For the text-containing cell, return its midpoint in (X, Y) coordinate format. 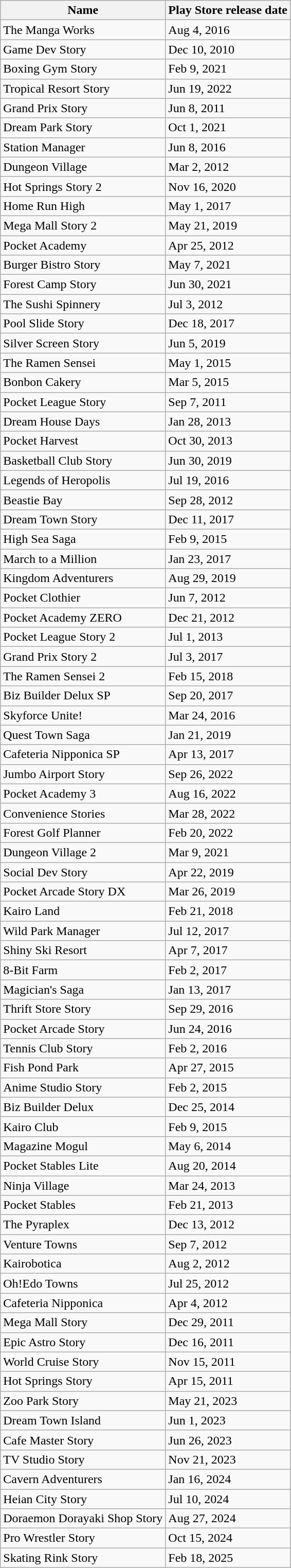
Play Store release date (228, 10)
The Ramen Sensei (83, 363)
Feb 2, 2016 (228, 1048)
Oct 15, 2024 (228, 1538)
Nov 21, 2023 (228, 1459)
Mar 24, 2013 (228, 1185)
Zoo Park Story (83, 1401)
Doraemon Dorayaki Shop Story (83, 1519)
Bonbon Cakery (83, 382)
Venture Towns (83, 1244)
The Ramen Sensei 2 (83, 676)
Jun 8, 2016 (228, 147)
Aug 27, 2024 (228, 1519)
TV Studio Story (83, 1459)
Magician's Saga (83, 990)
Feb 15, 2018 (228, 676)
Jan 13, 2017 (228, 990)
May 7, 2021 (228, 265)
Wild Park Manager (83, 931)
Kairo Club (83, 1126)
Dream Park Story (83, 128)
The Manga Works (83, 30)
Sep 7, 2011 (228, 402)
Tennis Club Story (83, 1048)
Dec 25, 2014 (228, 1107)
Burger Bistro Story (83, 265)
Dec 29, 2011 (228, 1323)
Mar 26, 2019 (228, 892)
Jumbo Airport Story (83, 774)
Oct 1, 2021 (228, 128)
Apr 13, 2017 (228, 754)
Quest Town Saga (83, 735)
Mega Mall Story 2 (83, 225)
Biz Builder Delux SP (83, 696)
Aug 2, 2012 (228, 1264)
Mar 24, 2016 (228, 715)
The Sushi Spinnery (83, 304)
Grand Prix Story (83, 108)
Kingdom Adventurers (83, 578)
Kairo Land (83, 911)
Jun 5, 2019 (228, 343)
Pocket League Story (83, 402)
Jul 3, 2017 (228, 657)
Sep 28, 2012 (228, 500)
Cafe Master Story (83, 1440)
Jun 19, 2022 (228, 89)
Jul 25, 2012 (228, 1283)
Dec 13, 2012 (228, 1225)
Forest Camp Story (83, 285)
Dec 11, 2017 (228, 519)
Grand Prix Story 2 (83, 657)
Dream House Days (83, 421)
Mar 9, 2021 (228, 852)
Jun 7, 2012 (228, 598)
Skyforce Unite! (83, 715)
Aug 29, 2019 (228, 578)
Sep 20, 2017 (228, 696)
Jul 3, 2012 (228, 304)
Jan 23, 2017 (228, 558)
Jul 1, 2013 (228, 637)
Feb 21, 2018 (228, 911)
Jan 16, 2024 (228, 1479)
Boxing Gym Story (83, 69)
Feb 20, 2022 (228, 833)
Mar 2, 2012 (228, 167)
Legends of Heropolis (83, 480)
Jun 26, 2023 (228, 1440)
Jun 24, 2016 (228, 1029)
Oh!Edo Towns (83, 1283)
Pocket Academy 3 (83, 794)
Aug 4, 2016 (228, 30)
Aug 20, 2014 (228, 1166)
May 1, 2017 (228, 206)
Sep 7, 2012 (228, 1244)
Hot Springs Story 2 (83, 186)
Pocket League Story 2 (83, 637)
Kairobotica (83, 1264)
Jun 8, 2011 (228, 108)
March to a Million (83, 558)
Biz Builder Delux (83, 1107)
Jun 30, 2021 (228, 285)
Dec 21, 2012 (228, 618)
Basketball Club Story (83, 461)
Apr 27, 2015 (228, 1068)
Aug 16, 2022 (228, 794)
Feb 2, 2017 (228, 970)
Cafeteria Nipponica (83, 1303)
Jul 19, 2016 (228, 480)
Mar 28, 2022 (228, 813)
Epic Astro Story (83, 1342)
May 21, 2023 (228, 1401)
Skating Rink Story (83, 1558)
Hot Springs Story (83, 1381)
Jun 30, 2019 (228, 461)
Sep 29, 2016 (228, 1009)
Magazine Mogul (83, 1146)
Apr 4, 2012 (228, 1303)
Jul 10, 2024 (228, 1499)
Pocket Harvest (83, 441)
Oct 30, 2013 (228, 441)
Social Dev Story (83, 872)
Mega Mall Story (83, 1323)
Dungeon Village (83, 167)
Feb 18, 2025 (228, 1558)
Silver Screen Story (83, 343)
May 1, 2015 (228, 363)
Pocket Stables Lite (83, 1166)
Pocket Academy ZERO (83, 618)
High Sea Saga (83, 539)
Cavern Adventurers (83, 1479)
Home Run High (83, 206)
Dec 10, 2010 (228, 49)
Beastie Bay (83, 500)
Mar 5, 2015 (228, 382)
Apr 22, 2019 (228, 872)
8-Bit Farm (83, 970)
Jul 12, 2017 (228, 931)
Heian City Story (83, 1499)
Jan 21, 2019 (228, 735)
Pocket Academy (83, 245)
Pocket Arcade Story (83, 1029)
Fish Pond Park (83, 1068)
Apr 7, 2017 (228, 950)
Pocket Arcade Story DX (83, 892)
Feb 2, 2015 (228, 1087)
Dec 16, 2011 (228, 1342)
Pocket Clothier (83, 598)
Jan 28, 2013 (228, 421)
May 6, 2014 (228, 1146)
Convenience Stories (83, 813)
Pocket Stables (83, 1205)
Name (83, 10)
Dungeon Village 2 (83, 852)
Dream Town Island (83, 1420)
Feb 9, 2021 (228, 69)
Thrift Store Story (83, 1009)
Forest Golf Planner (83, 833)
Cafeteria Nipponica SP (83, 754)
Ninja Village (83, 1185)
Feb 21, 2013 (228, 1205)
Jun 1, 2023 (228, 1420)
May 21, 2019 (228, 225)
Dec 18, 2017 (228, 324)
Nov 16, 2020 (228, 186)
Pool Slide Story (83, 324)
World Cruise Story (83, 1362)
Tropical Resort Story (83, 89)
Apr 15, 2011 (228, 1381)
Apr 25, 2012 (228, 245)
Station Manager (83, 147)
Anime Studio Story (83, 1087)
Nov 15, 2011 (228, 1362)
The Pyraplex (83, 1225)
Game Dev Story (83, 49)
Dream Town Story (83, 519)
Pro Wrestler Story (83, 1538)
Sep 26, 2022 (228, 774)
Shiny Ski Resort (83, 950)
